Extract the [X, Y] coordinate from the center of the cell holding the provided text.  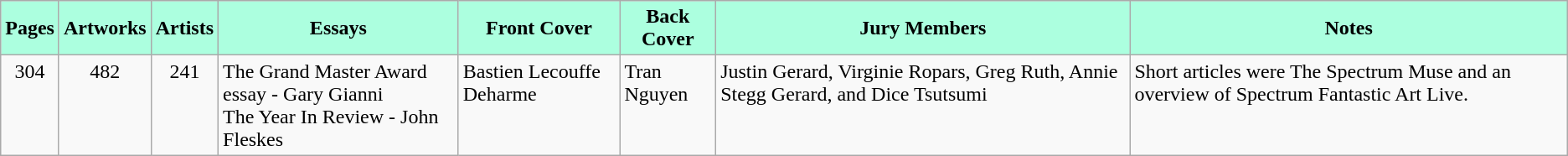
Artists [184, 29]
Artworks [105, 29]
Front Cover [539, 29]
Notes [1349, 29]
241 [184, 106]
Bastien Lecouffe Deharme [539, 106]
Jury Members [923, 29]
304 [30, 106]
The Grand Master Award essay - Gary GianniThe Year In Review - John Fleskes [338, 106]
Short articles were The Spectrum Muse and an overview of Spectrum Fantastic Art Live. [1349, 106]
Justin Gerard, Virginie Ropars, Greg Ruth, Annie Stegg Gerard, and Dice Tsutsumi [923, 106]
Back Cover [668, 29]
Tran Nguyen [668, 106]
Pages [30, 29]
Essays [338, 29]
482 [105, 106]
